Find where the given text appears and provide that cell's center as (x, y) coordinate. 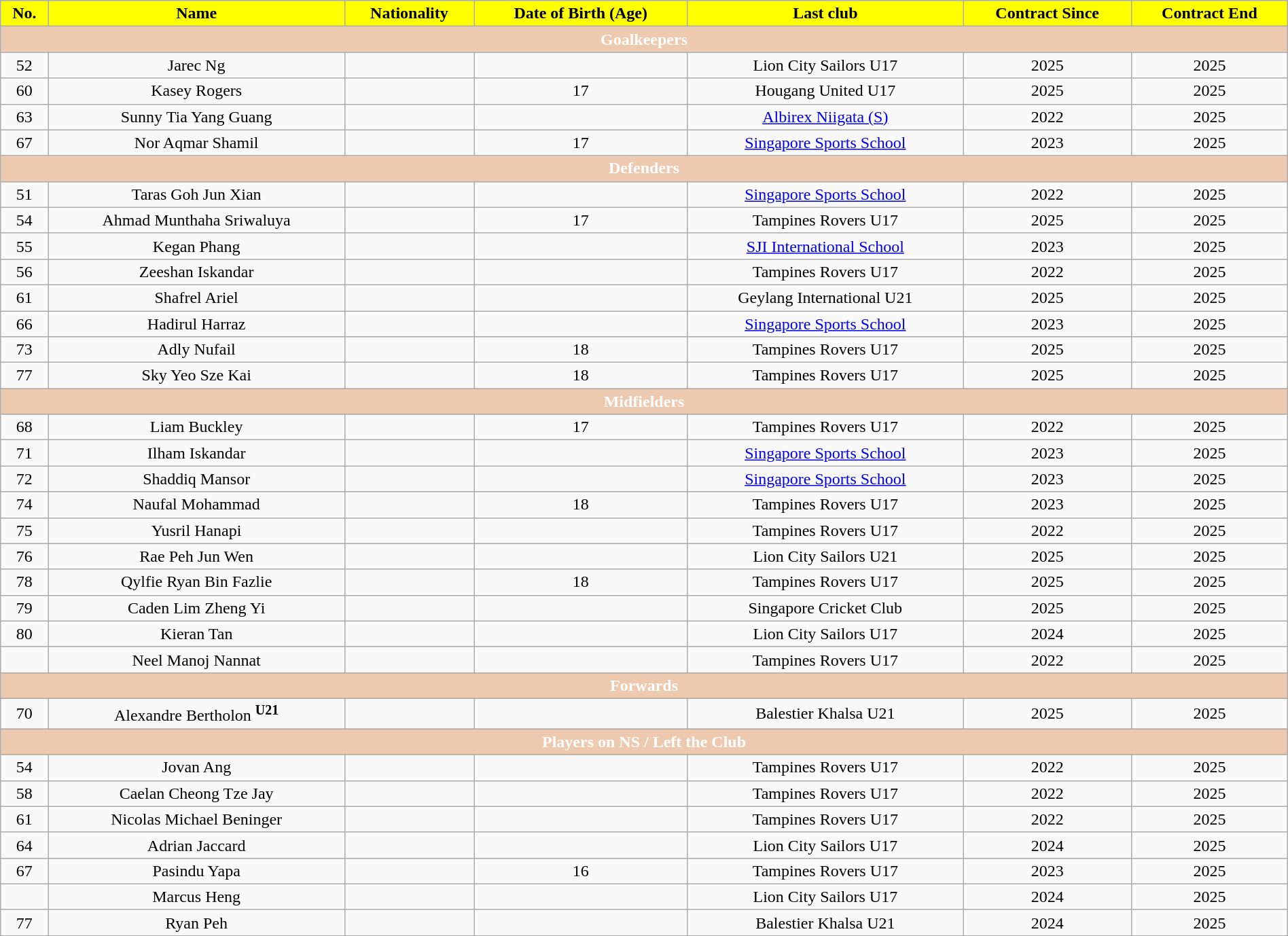
Ilham Iskandar (196, 453)
Contract Since (1048, 14)
Nicolas Michael Beninger (196, 819)
Ryan Peh (196, 922)
Pasindu Yapa (196, 871)
Zeeshan Iskandar (196, 272)
74 (24, 505)
Forwards (644, 685)
Jarec Ng (196, 65)
Nationality (409, 14)
Albirex Niigata (S) (825, 117)
Date of Birth (Age) (581, 14)
71 (24, 453)
Last club (825, 14)
Taras Goh Jun Xian (196, 194)
72 (24, 479)
Sky Yeo Sze Kai (196, 376)
58 (24, 793)
Liam Buckley (196, 427)
78 (24, 582)
Caden Lim Zheng Yi (196, 608)
66 (24, 324)
Marcus Heng (196, 897)
Neel Manoj Nannat (196, 660)
Adrian Jaccard (196, 845)
63 (24, 117)
Kasey Rogers (196, 91)
Players on NS / Left the Club (644, 742)
56 (24, 272)
52 (24, 65)
Ahmad Munthaha Sriwaluya (196, 220)
Kegan Phang (196, 246)
Kieran Tan (196, 634)
60 (24, 91)
70 (24, 713)
Nor Aqmar Shamil (196, 143)
Goalkeepers (644, 39)
Jovan Ang (196, 768)
SJI International School (825, 246)
Shafrel Ariel (196, 298)
Shaddiq Mansor (196, 479)
Contract End (1210, 14)
Hougang United U17 (825, 91)
Lion City Sailors U21 (825, 556)
76 (24, 556)
Caelan Cheong Tze Jay (196, 793)
Naufal Mohammad (196, 505)
73 (24, 350)
Rae Peh Jun Wen (196, 556)
68 (24, 427)
Geylang International U21 (825, 298)
Qylfie Ryan Bin Fazlie (196, 582)
79 (24, 608)
Singapore Cricket Club (825, 608)
Midfielders (644, 401)
Name (196, 14)
Hadirul Harraz (196, 324)
16 (581, 871)
64 (24, 845)
75 (24, 530)
No. (24, 14)
51 (24, 194)
Defenders (644, 168)
Alexandre Bertholon U21 (196, 713)
Sunny Tia Yang Guang (196, 117)
Adly Nufail (196, 350)
55 (24, 246)
80 (24, 634)
Yusril Hanapi (196, 530)
